Detect which cell encompasses the target text, then output its [X, Y] center coordinate. 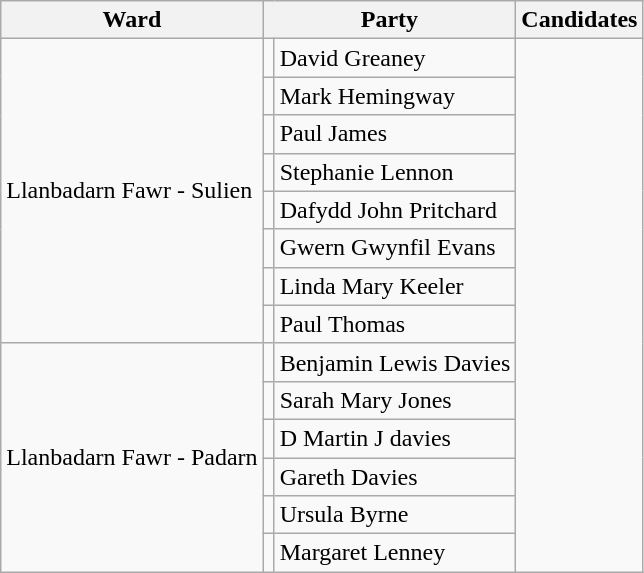
Llanbadarn Fawr - Padarn [132, 457]
Gwern Gwynfil Evans [395, 248]
Gareth Davies [395, 477]
Margaret Lenney [395, 553]
Llanbadarn Fawr - Sulien [132, 191]
Paul James [395, 134]
Linda Mary Keeler [395, 286]
Benjamin Lewis Davies [395, 362]
Stephanie Lennon [395, 172]
Paul Thomas [395, 324]
David Greaney [395, 58]
Dafydd John Pritchard [395, 210]
Ursula Byrne [395, 515]
Party [390, 20]
D Martin J davies [395, 438]
Sarah Mary Jones [395, 400]
Ward [132, 20]
Candidates [580, 20]
Mark Hemingway [395, 96]
